Output the [x, y] coordinate of the center of the cell containing the given text.  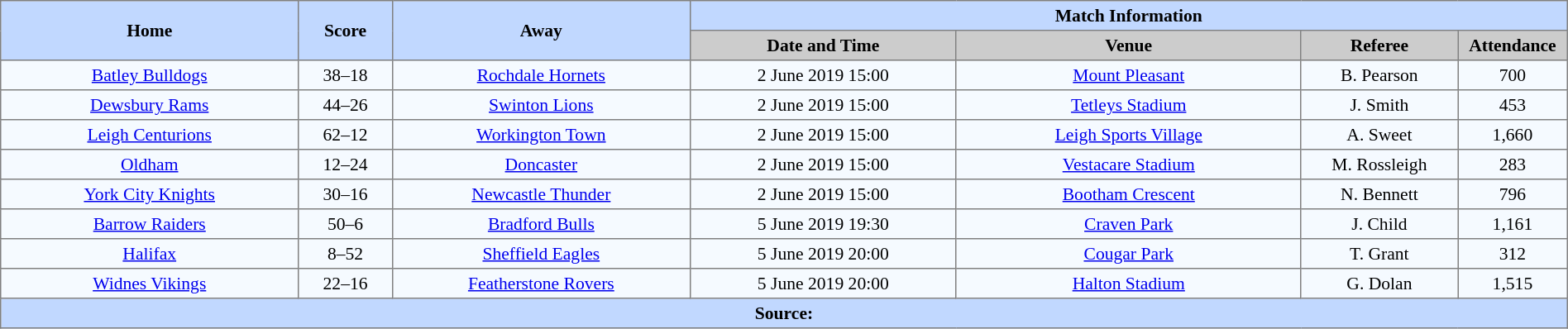
York City Knights [150, 194]
700 [1513, 75]
Barrow Raiders [150, 224]
Oldham [150, 164]
Venue [1128, 45]
Dewsbury Rams [150, 105]
62–12 [346, 135]
312 [1513, 254]
796 [1513, 194]
Away [541, 31]
Featherstone Rovers [541, 284]
Cougar Park [1128, 254]
Batley Bulldogs [150, 75]
22–16 [346, 284]
5 June 2019 19:30 [823, 224]
Leigh Centurions [150, 135]
J. Smith [1379, 105]
Home [150, 31]
Swinton Lions [541, 105]
T. Grant [1379, 254]
Attendance [1513, 45]
J. Child [1379, 224]
Referee [1379, 45]
B. Pearson [1379, 75]
44–26 [346, 105]
Date and Time [823, 45]
38–18 [346, 75]
Bradford Bulls [541, 224]
Source: [784, 313]
1,161 [1513, 224]
Mount Pleasant [1128, 75]
Bootham Crescent [1128, 194]
8–52 [346, 254]
G. Dolan [1379, 284]
Workington Town [541, 135]
12–24 [346, 164]
Tetleys Stadium [1128, 105]
Match Information [1128, 16]
283 [1513, 164]
N. Bennett [1379, 194]
Craven Park [1128, 224]
Newcastle Thunder [541, 194]
M. Rossleigh [1379, 164]
Halton Stadium [1128, 284]
Halifax [150, 254]
Doncaster [541, 164]
453 [1513, 105]
Sheffield Eagles [541, 254]
50–6 [346, 224]
Vestacare Stadium [1128, 164]
Rochdale Hornets [541, 75]
Score [346, 31]
30–16 [346, 194]
1,515 [1513, 284]
Leigh Sports Village [1128, 135]
A. Sweet [1379, 135]
Widnes Vikings [150, 284]
1,660 [1513, 135]
